Provide the [X, Y] coordinate of the cell's center where the given text is located.  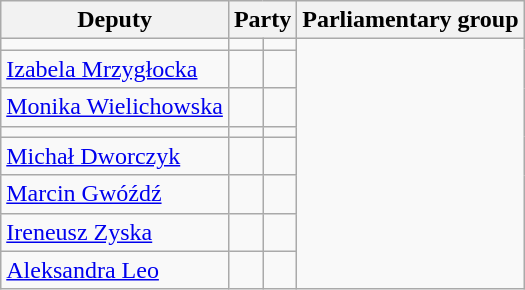
Party [262, 20]
Monika Wielichowska [115, 107]
Michał Dworczyk [115, 156]
Ireneusz Zyska [115, 232]
Aleksandra Leo [115, 270]
Marcin Gwóźdź [115, 194]
Parliamentary group [410, 20]
Izabela Mrzygłocka [115, 69]
Deputy [115, 20]
